Determine the [X, Y] coordinate at the center of the cell enclosing the given text.  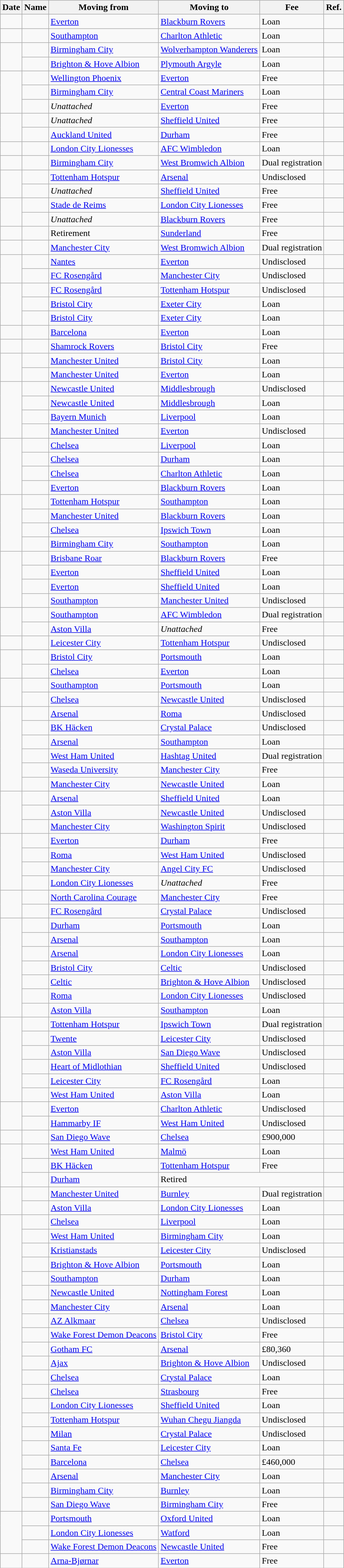
Date [11, 7]
Malmö [209, 1151]
Nottingham Forest [209, 1292]
Gotham FC [104, 1349]
£460,000 [292, 1462]
AZ Alkmaar [104, 1321]
Ref. [334, 7]
Retirement [104, 233]
Watford [209, 1533]
North Carolina Courage [104, 897]
Stade de Reims [104, 205]
Retired [241, 1180]
Sunderland [209, 233]
Arna-Bjørnar [104, 1561]
Central Coast Mariners [209, 92]
Brisbane Roar [104, 558]
Wellington Phoenix [104, 78]
Wuhan Chegu Jiangda [209, 1420]
Nantes [104, 262]
Angel City FC [209, 869]
Milan [104, 1434]
Ajax [104, 1363]
Plymouth Argyle [209, 64]
Hammarby IF [104, 1123]
Fee [292, 7]
Hashtag United [209, 756]
Santa Fe [104, 1448]
£900,000 [292, 1137]
Shamrock Rovers [104, 346]
Bayern Munich [104, 417]
£80,360 [292, 1349]
Moving from [104, 7]
Wolverhampton Wanderers [209, 50]
Moving to [209, 7]
Heart of Midlothian [104, 1066]
Auckland United [104, 134]
Waseda University [104, 770]
Name [36, 7]
Washington Spirit [209, 826]
Oxford United [209, 1518]
Kristianstads [104, 1250]
Strasbourg [209, 1391]
Twente [104, 1038]
